Detect which cell encompasses the target text, then output its (x, y) center coordinate. 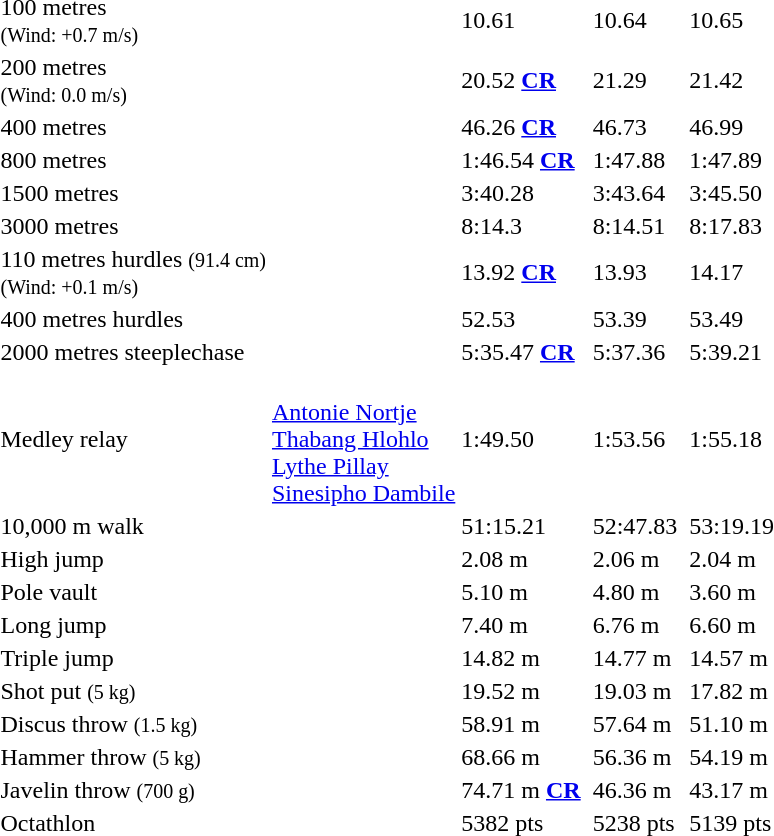
52:47.83 (635, 526)
1:53.56 (635, 439)
4.80 m (635, 592)
1:47.88 (635, 160)
51:15.21 (521, 526)
3:40.28 (521, 193)
5:35.47 CR (521, 352)
58.91 m (521, 724)
2.08 m (521, 559)
14.82 m (521, 658)
13.93 (635, 272)
8:14.3 (521, 226)
13.92 CR (521, 272)
6.76 m (635, 625)
7.40 m (521, 625)
19.52 m (521, 691)
5:37.36 (635, 352)
46.73 (635, 127)
1:49.50 (521, 439)
74.71 m CR (521, 790)
46.26 CR (521, 127)
14.77 m (635, 658)
19.03 m (635, 691)
21.29 (635, 80)
68.66 m (521, 757)
2.06 m (635, 559)
53.39 (635, 319)
46.36 m (635, 790)
3:43.64 (635, 193)
8:14.51 (635, 226)
20.52 CR (521, 80)
52.53 (521, 319)
1:46.54 CR (521, 160)
5.10 m (521, 592)
57.64 m (635, 724)
56.36 m (635, 757)
Antonie NortjeThabang HlohloLythe PillaySinesipho Dambile (363, 439)
